Identify which cell holds the provided text, then report its (x, y) central coordinate. 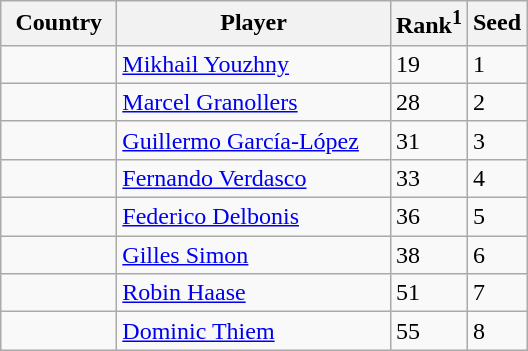
2 (496, 102)
Federico Delbonis (254, 217)
51 (428, 293)
6 (496, 255)
Seed (496, 24)
5 (496, 217)
31 (428, 140)
38 (428, 255)
1 (496, 64)
8 (496, 331)
4 (496, 178)
Fernando Verdasco (254, 178)
Mikhail Youzhny (254, 64)
Gilles Simon (254, 255)
Rank1 (428, 24)
36 (428, 217)
7 (496, 293)
Dominic Thiem (254, 331)
Player (254, 24)
19 (428, 64)
Guillermo García-López (254, 140)
Country (59, 24)
3 (496, 140)
55 (428, 331)
28 (428, 102)
33 (428, 178)
Robin Haase (254, 293)
Marcel Granollers (254, 102)
